Return the [x, y] coordinate for the center point of the cell that contains the specified text.  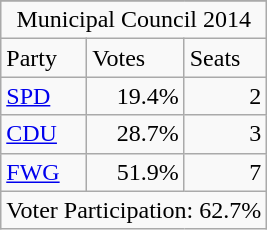
CDU [44, 134]
2 [225, 96]
19.4% [136, 96]
Seats [225, 58]
51.9% [136, 172]
SPD [44, 96]
28.7% [136, 134]
FWG [44, 172]
Voter Participation: 62.7% [134, 210]
Municipal Council 2014 [134, 20]
Votes [136, 58]
7 [225, 172]
3 [225, 134]
Party [44, 58]
